Pinpoint the cell where the given text exists, returning its [x, y] midpoint coordinate. 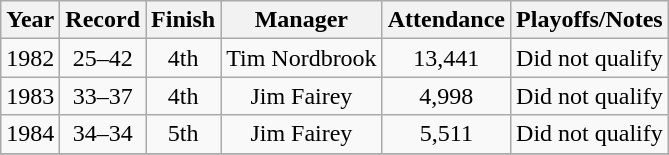
13,441 [446, 58]
5,511 [446, 134]
5th [184, 134]
Attendance [446, 20]
34–34 [103, 134]
25–42 [103, 58]
Record [103, 20]
33–37 [103, 96]
1983 [30, 96]
Tim Nordbrook [302, 58]
1984 [30, 134]
Playoffs/Notes [590, 20]
4,998 [446, 96]
1982 [30, 58]
Finish [184, 20]
Manager [302, 20]
Year [30, 20]
